Capture the cell that displays the provided text and extract its [X, Y] central coordinate. 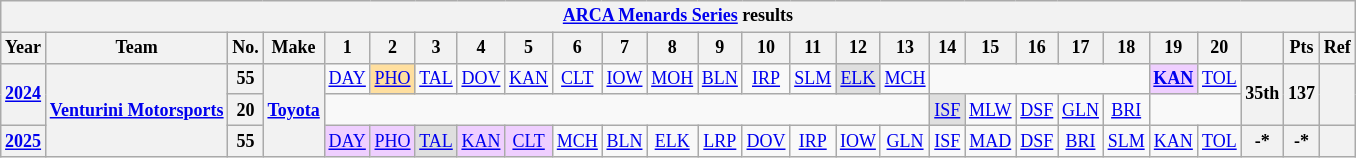
MOH [672, 78]
35th [1262, 94]
137 [1302, 94]
8 [672, 48]
Year [24, 48]
MLW [990, 110]
9 [720, 48]
5 [529, 48]
4 [481, 48]
16 [1037, 48]
2 [392, 48]
Ref [1337, 48]
17 [1081, 48]
Venturini Motorsports [136, 110]
7 [624, 48]
Make [294, 48]
1 [347, 48]
12 [858, 48]
14 [948, 48]
18 [1126, 48]
LRP [720, 140]
11 [813, 48]
Team [136, 48]
No. [246, 48]
Toyota [294, 110]
2024 [24, 94]
ARCA Menards Series results [678, 16]
19 [1174, 48]
15 [990, 48]
10 [766, 48]
Pts [1302, 48]
MAD [990, 140]
2025 [24, 140]
6 [577, 48]
3 [436, 48]
13 [905, 48]
